Detect which cell encompasses the target text, then output its [X, Y] center coordinate. 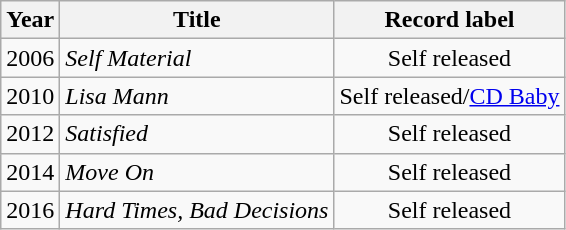
Hard Times, Bad Decisions [197, 210]
Self released/CD Baby [450, 96]
2012 [30, 134]
Record label [450, 20]
Title [197, 20]
Satisfied [197, 134]
Self Material [197, 58]
2016 [30, 210]
2010 [30, 96]
Move On [197, 172]
Year [30, 20]
2014 [30, 172]
2006 [30, 58]
Lisa Mann [197, 96]
